From the cell containing the given text, extract its center point as [X, Y] coordinate. 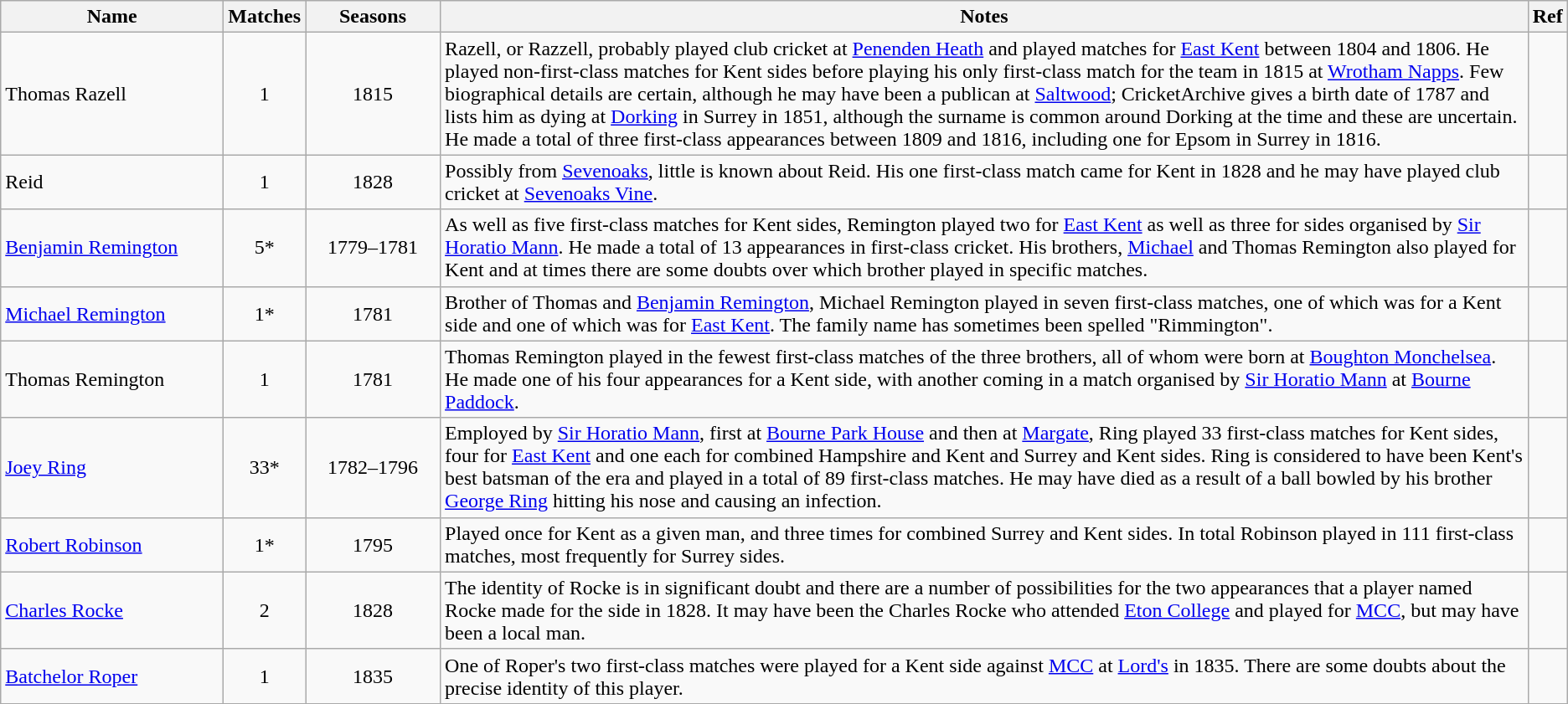
1779–1781 [374, 248]
1835 [374, 676]
Notes [985, 17]
Reid [112, 182]
Batchelor Roper [112, 676]
5* [265, 248]
1782–1796 [374, 467]
1795 [374, 544]
1815 [374, 94]
2 [265, 610]
Joey Ring [112, 467]
Thomas Remington [112, 379]
Ref [1548, 17]
Charles Rocke [112, 610]
Thomas Razell [112, 94]
Seasons [374, 17]
Michael Remington [112, 313]
Robert Robinson [112, 544]
Matches [265, 17]
33* [265, 467]
Benjamin Remington [112, 248]
Name [112, 17]
